Identify which cell holds the provided text, then report its [x, y] central coordinate. 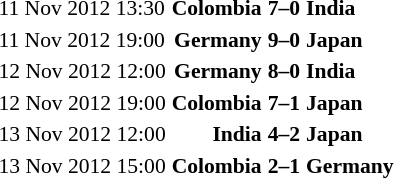
8–0 [284, 71]
India [216, 134]
4–2 [284, 134]
9–0 [284, 40]
7–1 [284, 102]
Colombia [216, 102]
